Identify which cell holds the provided text, then report its [x, y] central coordinate. 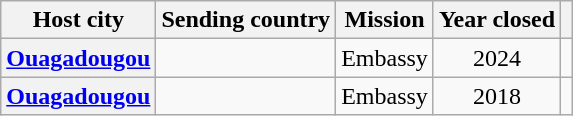
Sending country [246, 20]
2024 [496, 58]
Host city [78, 20]
2018 [496, 96]
Mission [385, 20]
Year closed [496, 20]
